From the cell containing the given text, extract its center point as [X, Y] coordinate. 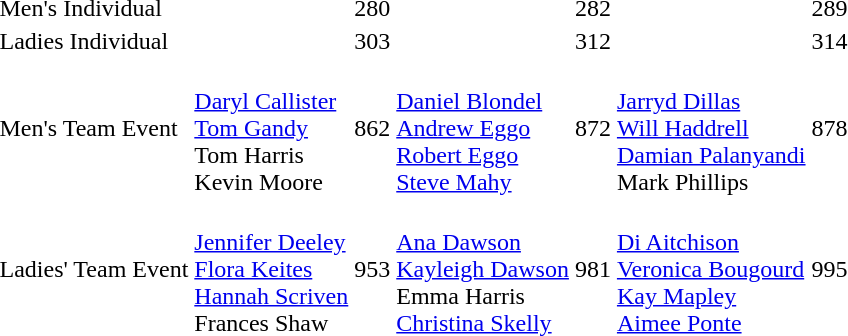
312 [592, 41]
303 [372, 41]
Jarryd DillasWill HaddrellDamian PalanyandiMark Phillips [711, 128]
872 [592, 128]
Daryl CallisterTom GandyTom HarrisKevin Moore [272, 128]
Daniel BlondelAndrew EggoRobert EggoSteve Mahy [483, 128]
862 [372, 128]
